Determine the (x, y) coordinate at the center of the cell enclosing the given text.  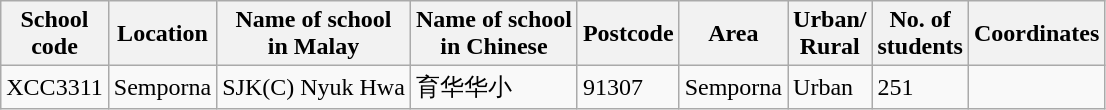
Area (733, 34)
Urban/Rural (830, 34)
Location (162, 34)
XCC3311 (55, 88)
251 (920, 88)
育华华小 (494, 88)
No. ofstudents (920, 34)
Postcode (628, 34)
Name of schoolin Chinese (494, 34)
Name of schoolin Malay (314, 34)
Urban (830, 88)
91307 (628, 88)
Coordinates (1036, 34)
Schoolcode (55, 34)
SJK(C) Nyuk Hwa (314, 88)
